Output the [X, Y] coordinate of the center of the cell containing the given text.  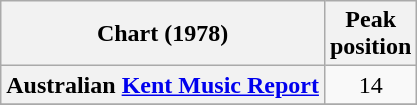
Peakposition [370, 34]
Chart (1978) [163, 34]
14 [370, 85]
Australian Kent Music Report [163, 85]
